Detect which cell encompasses the target text, then output its (x, y) center coordinate. 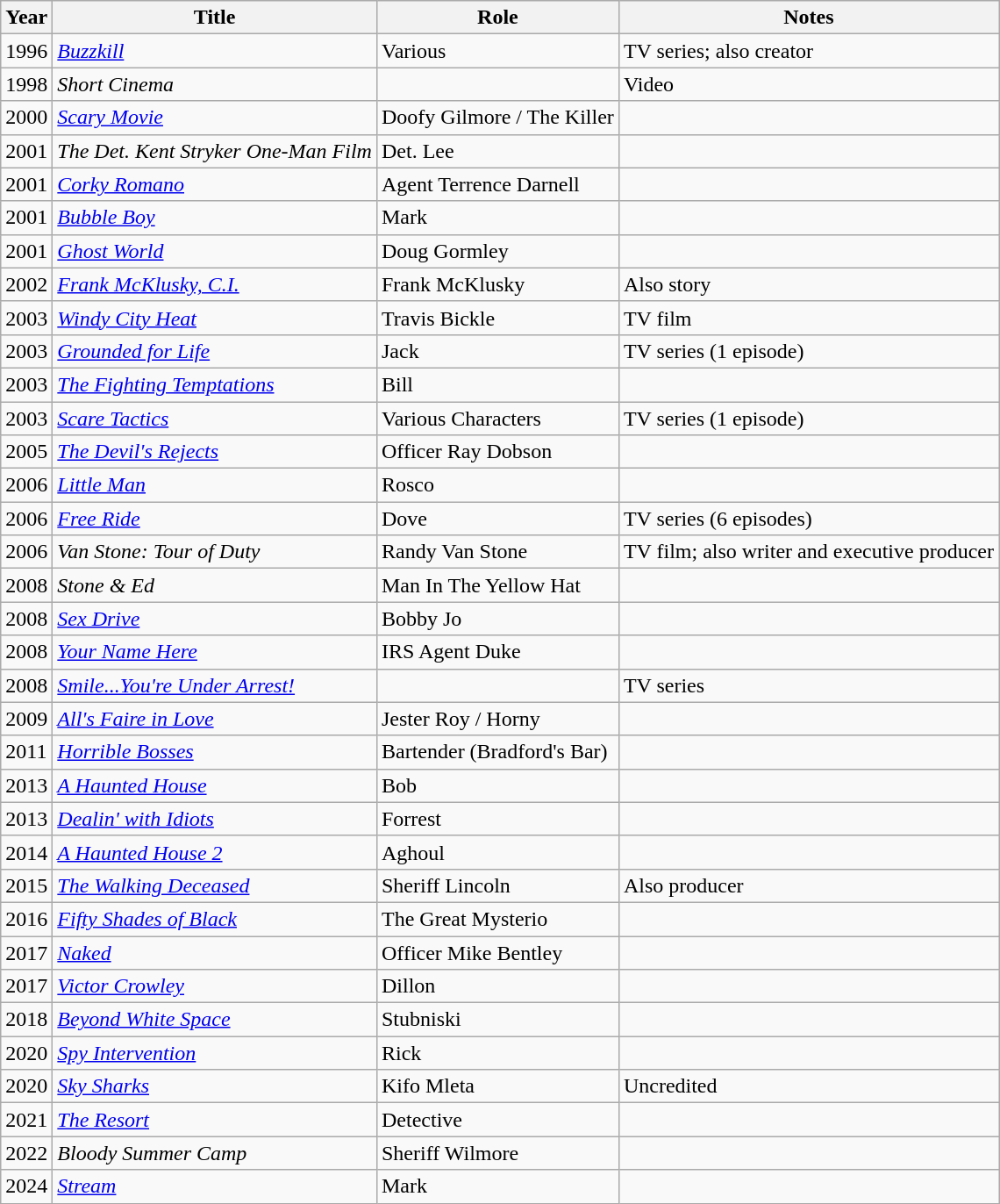
Spy Intervention (215, 1053)
TV film; also writer and executive producer (809, 552)
2011 (26, 752)
A Haunted House (215, 785)
Det. Lee (497, 151)
Role (497, 18)
Video (809, 84)
Various (497, 51)
Randy Van Stone (497, 552)
Ghost World (215, 251)
Short Cinema (215, 84)
Dove (497, 519)
Officer Ray Dobson (497, 452)
Notes (809, 18)
Buzzkill (215, 51)
Title (215, 18)
Detective (497, 1120)
2022 (26, 1153)
IRS Agent Duke (497, 652)
Bloody Summer Camp (215, 1153)
Scary Movie (215, 118)
Bartender (Bradford's Bar) (497, 752)
Frank McKlusky (497, 284)
Doug Gormley (497, 251)
Jack (497, 351)
Rosco (497, 485)
The Great Mysterio (497, 919)
Year (26, 18)
TV series (6 episodes) (809, 519)
2021 (26, 1120)
Little Man (215, 485)
Van Stone: Tour of Duty (215, 552)
Doofy Gilmore / The Killer (497, 118)
Officer Mike Bentley (497, 952)
The Det. Kent Stryker One-Man Film (215, 151)
Kifo Mleta (497, 1086)
Smile...You're Under Arrest! (215, 685)
Uncredited (809, 1086)
Agent Terrence Darnell (497, 184)
Various Characters (497, 419)
2000 (26, 118)
All's Faire in Love (215, 719)
TV series; also creator (809, 51)
2024 (26, 1186)
Free Ride (215, 519)
Dealin' with Idiots (215, 819)
2002 (26, 284)
Beyond White Space (215, 1020)
The Fighting Temptations (215, 384)
Sheriff Wilmore (497, 1153)
Dillon (497, 986)
Stream (215, 1186)
Bobby Jo (497, 619)
Also producer (809, 885)
Travis Bickle (497, 318)
Frank McKlusky, C.I. (215, 284)
Corky Romano (215, 184)
TV film (809, 318)
A Haunted House 2 (215, 852)
2014 (26, 852)
Victor Crowley (215, 986)
1998 (26, 84)
Bob (497, 785)
The Devil's Rejects (215, 452)
The Resort (215, 1120)
Windy City Heat (215, 318)
The Walking Deceased (215, 885)
1996 (26, 51)
Naked (215, 952)
Stubniski (497, 1020)
Rick (497, 1053)
Stone & Ed (215, 585)
Forrest (497, 819)
Sky Sharks (215, 1086)
2015 (26, 885)
Also story (809, 284)
Horrible Bosses (215, 752)
Aghoul (497, 852)
2009 (26, 719)
2018 (26, 1020)
Sheriff Lincoln (497, 885)
TV series (809, 685)
Your Name Here (215, 652)
Man In The Yellow Hat (497, 585)
Bill (497, 384)
2005 (26, 452)
2016 (26, 919)
Sex Drive (215, 619)
Scare Tactics (215, 419)
Grounded for Life (215, 351)
Jester Roy / Horny (497, 719)
Fifty Shades of Black (215, 919)
Bubble Boy (215, 218)
